Identify which cell holds the provided text, then report its (X, Y) central coordinate. 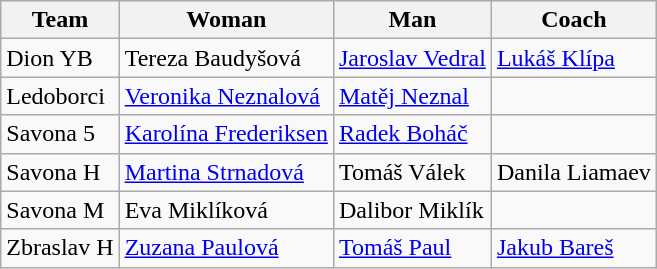
Team (60, 20)
Karolína Frederiksen (226, 134)
Veronika Neznalová (226, 96)
Tereza Baudyšová (226, 58)
Danila Liamaev (574, 172)
Tomáš Válek (412, 172)
Savona 5 (60, 134)
Coach (574, 20)
Martina Strnadová (226, 172)
Savona H (60, 172)
Zuzana Paulová (226, 248)
Lukáš Klípa (574, 58)
Savona M (60, 210)
Jaroslav Vedral (412, 58)
Dion YB (60, 58)
Radek Boháč (412, 134)
Eva Miklíková (226, 210)
Matěj Neznal (412, 96)
Zbraslav H (60, 248)
Tomáš Paul (412, 248)
Woman (226, 20)
Jakub Bareš (574, 248)
Man (412, 20)
Ledoborci (60, 96)
Dalibor Miklík (412, 210)
